Extract the [X, Y] coordinate from the center of the cell holding the provided text.  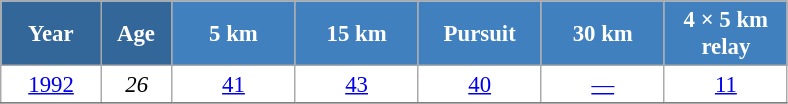
Age [136, 34]
40 [480, 85]
11 [726, 85]
30 km [602, 34]
41 [234, 85]
Pursuit [480, 34]
4 × 5 km relay [726, 34]
Year [52, 34]
— [602, 85]
26 [136, 85]
1992 [52, 85]
43 [356, 85]
15 km [356, 34]
5 km [234, 34]
